Locate the cell with the specified text and output its (X, Y) center coordinate. 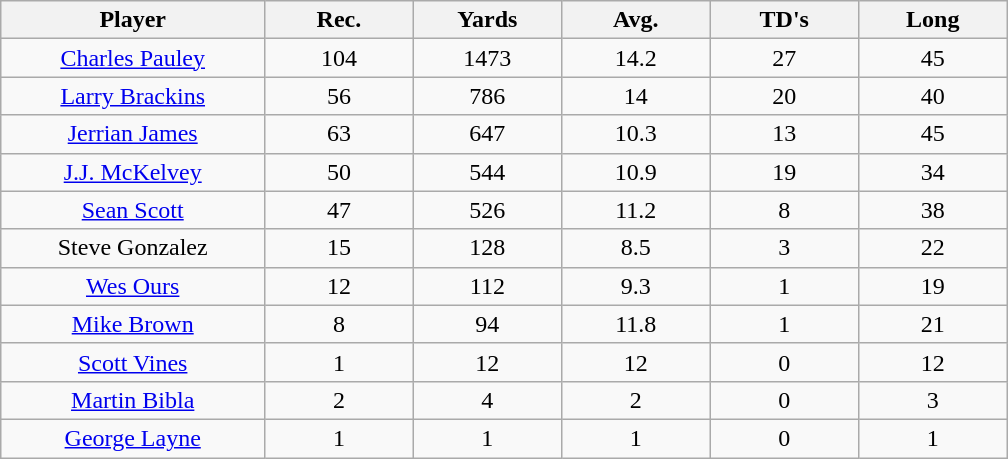
10.9 (636, 172)
10.3 (636, 134)
Avg. (636, 20)
50 (339, 172)
47 (339, 210)
11.2 (636, 210)
Charles Pauley (133, 58)
38 (932, 210)
128 (487, 248)
8.5 (636, 248)
Martin Bibla (133, 400)
20 (784, 96)
Jerrian James (133, 134)
34 (932, 172)
Larry Brackins (133, 96)
647 (487, 134)
40 (932, 96)
112 (487, 286)
J.J. McKelvey (133, 172)
786 (487, 96)
27 (784, 58)
Wes Ours (133, 286)
526 (487, 210)
21 (932, 324)
Player (133, 20)
Sean Scott (133, 210)
63 (339, 134)
TD's (784, 20)
104 (339, 58)
Mike Brown (133, 324)
11.8 (636, 324)
14.2 (636, 58)
544 (487, 172)
22 (932, 248)
Scott Vines (133, 362)
Yards (487, 20)
13 (784, 134)
14 (636, 96)
56 (339, 96)
94 (487, 324)
Rec. (339, 20)
Steve Gonzalez (133, 248)
Long (932, 20)
4 (487, 400)
9.3 (636, 286)
George Layne (133, 438)
1473 (487, 58)
15 (339, 248)
